Output the [X, Y] coordinate of the center of the cell containing the given text.  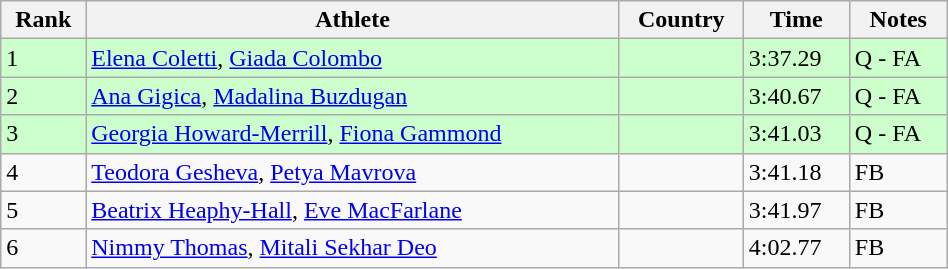
Athlete [353, 20]
3 [44, 134]
3:37.29 [796, 58]
1 [44, 58]
3:41.18 [796, 172]
Notes [898, 20]
5 [44, 210]
Nimmy Thomas, Mitali Sekhar Deo [353, 248]
4 [44, 172]
2 [44, 96]
3:40.67 [796, 96]
Country [681, 20]
Teodora Gesheva, Petya Mavrova [353, 172]
Elena Coletti, Giada Colombo [353, 58]
Georgia Howard-Merrill, Fiona Gammond [353, 134]
3:41.97 [796, 210]
Ana Gigica, Madalina Buzdugan [353, 96]
6 [44, 248]
Beatrix Heaphy-Hall, Eve MacFarlane [353, 210]
3:41.03 [796, 134]
Rank [44, 20]
Time [796, 20]
4:02.77 [796, 248]
